Capture the cell that displays the provided text and extract its (x, y) central coordinate. 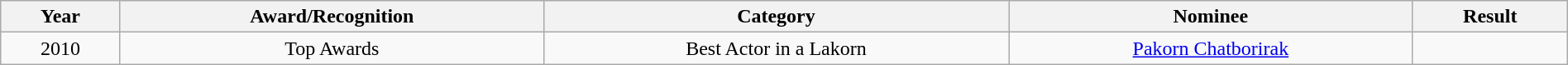
Year (61, 17)
Best Actor in a Lakorn (776, 48)
Category (776, 17)
Nominee (1211, 17)
2010 (61, 48)
Pakorn Chatborirak (1211, 48)
Award/Recognition (332, 17)
Top Awards (332, 48)
Result (1490, 17)
